Provide the [X, Y] coordinate of the cell's center where the given text is located.  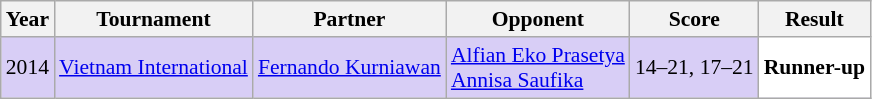
Vietnam International [154, 68]
Result [814, 19]
Runner-up [814, 68]
Fernando Kurniawan [350, 68]
Tournament [154, 19]
14–21, 17–21 [694, 68]
Year [28, 19]
Opponent [538, 19]
Score [694, 19]
2014 [28, 68]
Partner [350, 19]
Alfian Eko Prasetya Annisa Saufika [538, 68]
